Detect which cell encompasses the target text, then output its (X, Y) center coordinate. 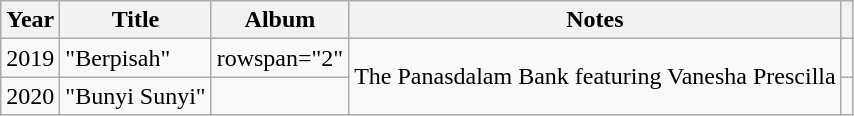
2020 (30, 96)
Title (136, 20)
rowspan="2" (280, 58)
2019 (30, 58)
The Panasdalam Bank featuring Vanesha Prescilla (595, 77)
Notes (595, 20)
"Berpisah" (136, 58)
Album (280, 20)
"Bunyi Sunyi" (136, 96)
Year (30, 20)
